Detect which cell encompasses the target text, then output its [X, Y] center coordinate. 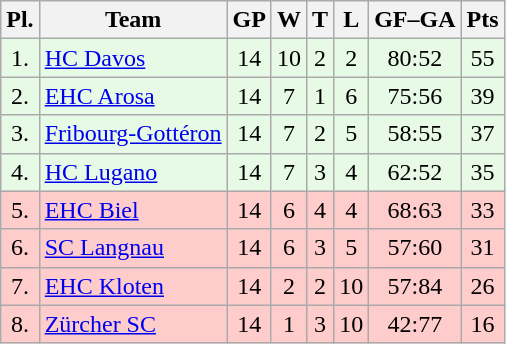
7. [20, 286]
80:52 [415, 58]
EHC Kloten [133, 286]
Zürcher SC [133, 324]
62:52 [415, 172]
37 [482, 134]
EHC Arosa [133, 96]
1. [20, 58]
5. [20, 210]
2. [20, 96]
39 [482, 96]
31 [482, 248]
16 [482, 324]
57:60 [415, 248]
57:84 [415, 286]
6. [20, 248]
58:55 [415, 134]
EHC Biel [133, 210]
W [288, 20]
HC Lugano [133, 172]
GP [249, 20]
Pts [482, 20]
42:77 [415, 324]
26 [482, 286]
Team [133, 20]
33 [482, 210]
4. [20, 172]
35 [482, 172]
T [320, 20]
8. [20, 324]
Pl. [20, 20]
L [352, 20]
75:56 [415, 96]
GF–GA [415, 20]
3. [20, 134]
HC Davos [133, 58]
SC Langnau [133, 248]
Fribourg-Gottéron [133, 134]
68:63 [415, 210]
55 [482, 58]
